Determine the [X, Y] coordinate at the center of the cell enclosing the given text.  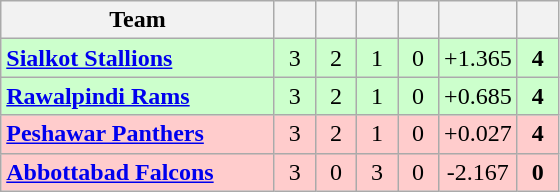
+0.027 [478, 134]
Rawalpindi Rams [138, 96]
Peshawar Panthers [138, 134]
Sialkot Stallions [138, 58]
-2.167 [478, 172]
Team [138, 20]
+0.685 [478, 96]
Abbottabad Falcons [138, 172]
+1.365 [478, 58]
